Detect which cell encompasses the target text, then output its (X, Y) center coordinate. 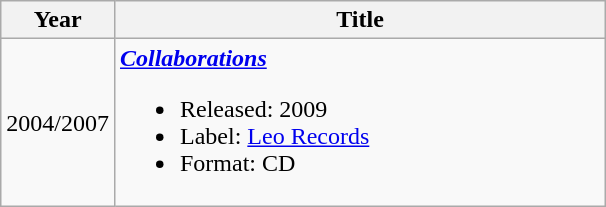
Title (360, 20)
2004/2007 (58, 122)
Year (58, 20)
CollaborationsReleased: 2009Label: Leo Records Format: CD (360, 122)
